Detect which cell encompasses the target text, then output its (x, y) center coordinate. 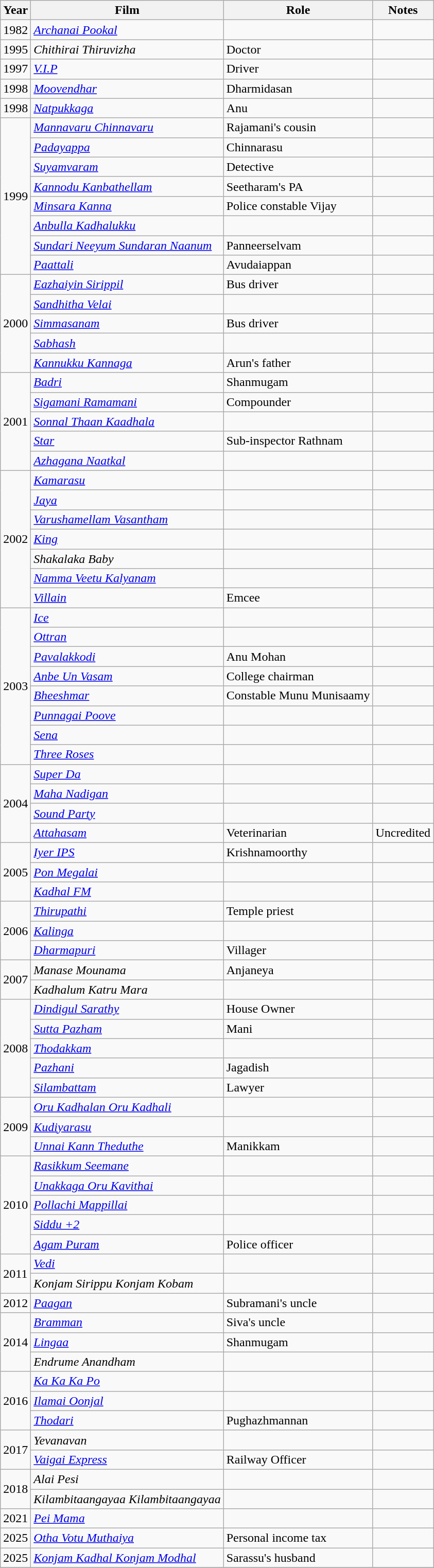
Paagan (127, 1303)
Thodari (127, 1420)
Bramman (127, 1323)
Chithirai Thiruvizha (127, 49)
Sound Party (127, 813)
Minsara Kanna (127, 206)
Yevanavan (127, 1440)
2017 (15, 1450)
2007 (15, 980)
Bheeshmar (127, 696)
Maha Nadigan (127, 794)
Anbulla Kadhalukku (127, 225)
Dharmapuri (127, 950)
Endrume Anandham (127, 1362)
Mani (298, 1029)
2004 (15, 803)
Sarassu's husband (298, 1558)
1997 (15, 69)
Padayappa (127, 147)
Driver (298, 69)
Silambattam (127, 1087)
Temple priest (298, 911)
Anu (298, 108)
2002 (15, 539)
1995 (15, 49)
Attahasam (127, 833)
Ilamai Oonjal (127, 1401)
Star (127, 441)
2008 (15, 1048)
Sandhitha Velai (127, 304)
Year (15, 10)
Manase Mounama (127, 970)
Chinnarasu (298, 147)
Rasikkum Seemane (127, 1166)
Anjaneya (298, 970)
Kalinga (127, 931)
Vedi (127, 1264)
Ka Ka Ka Po (127, 1381)
Manikkam (298, 1146)
Anbe Un Vasam (127, 676)
Suyamvaram (127, 167)
Vaigai Express (127, 1459)
Paattali (127, 265)
Dharmidasan (298, 89)
1982 (15, 30)
Siddu +2 (127, 1225)
Shakalaka Baby (127, 558)
Personal income tax (298, 1538)
Lingaa (127, 1342)
Compounder (298, 402)
Anu Mohan (298, 657)
Ice (127, 618)
Uncredited (403, 833)
Konjam Kadhal Konjam Modhal (127, 1558)
Eazhaiyin Sirippil (127, 285)
Azhagana Naatkal (127, 461)
2021 (15, 1519)
Notes (403, 10)
Rajamani's cousin (298, 128)
Ottran (127, 637)
Police constable Vijay (298, 206)
Kadhalum Katru Mara (127, 990)
2012 (15, 1303)
Jaya (127, 500)
Sonnal Thaan Kaadhala (127, 421)
Police officer (298, 1244)
Kilambitaangayaa Kilambitaangayaa (127, 1499)
Role (298, 10)
Namma Veetu Kalyanam (127, 578)
Unnai Kann Theduthe (127, 1146)
Villager (298, 950)
Avudaiappan (298, 265)
Film (127, 10)
Doctor (298, 49)
Mannavaru Chinnavaru (127, 128)
Jagadish (298, 1068)
Kamarasu (127, 480)
Badri (127, 382)
Sutta Pazham (127, 1029)
Konjam Sirippu Konjam Kobam (127, 1283)
Arun's father (298, 363)
King (127, 539)
2003 (15, 686)
2006 (15, 931)
2009 (15, 1126)
Krishnamoorthy (298, 852)
Detective (298, 167)
Sigamani Ramamani (127, 402)
College chairman (298, 676)
Varushamellam Vasantham (127, 519)
Agam Puram (127, 1244)
Siva's uncle (298, 1323)
Simmasanam (127, 324)
2010 (15, 1205)
Thodakkam (127, 1048)
Oru Kadhalan Oru Kadhali (127, 1107)
Veterinarian (298, 833)
Sena (127, 735)
V.I.P (127, 69)
Sundari Neeyum Sundaran Naanum (127, 245)
Moovendhar (127, 89)
Punnagai Poove (127, 715)
Sabhash (127, 343)
Kannodu Kanbathellam (127, 186)
Alai Pesi (127, 1479)
Three Roses (127, 754)
Pon Megalai (127, 872)
2014 (15, 1342)
House Owner (298, 1009)
Archanai Pookal (127, 30)
Railway Officer (298, 1459)
Kannukku Kannaga (127, 363)
Pavalakkodi (127, 657)
Super Da (127, 774)
Pollachi Mappillai (127, 1205)
Natpukkaga (127, 108)
Seetharam's PA (298, 186)
Emcee (298, 598)
Pei Mama (127, 1519)
2001 (15, 421)
Otha Votu Muthaiya (127, 1538)
1999 (15, 196)
Villain (127, 598)
Lawyer (298, 1087)
2011 (15, 1274)
Constable Munu Munisaamy (298, 696)
Iyer IPS (127, 852)
2005 (15, 872)
Kudiyarasu (127, 1126)
Panneerselvam (298, 245)
Pughazhmannan (298, 1420)
Unakkaga Oru Kavithai (127, 1185)
Thirupathi (127, 911)
2016 (15, 1401)
2000 (15, 324)
Pazhani (127, 1068)
2018 (15, 1489)
Sub-inspector Rathnam (298, 441)
Kadhal FM (127, 892)
Dindigul Sarathy (127, 1009)
Subramani's uncle (298, 1303)
